Identify which cell holds the provided text, then report its [X, Y] central coordinate. 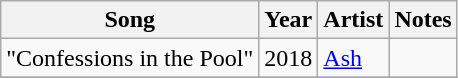
Ash [354, 58]
Notes [423, 20]
Song [130, 20]
Year [288, 20]
"Confessions in the Pool" [130, 58]
Artist [354, 20]
2018 [288, 58]
